Extract the [X, Y] coordinate from the center of the cell holding the provided text.  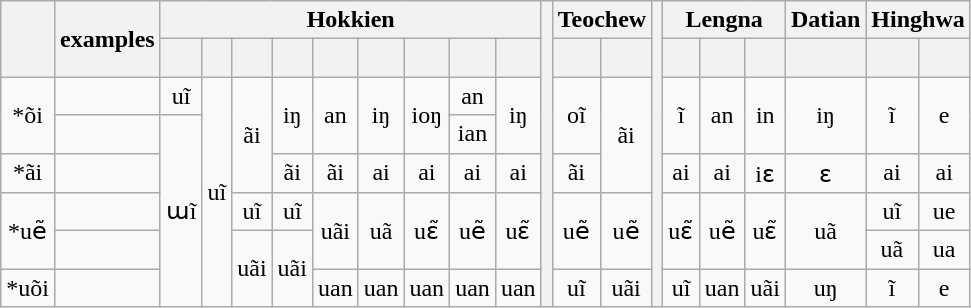
ian [473, 134]
*ãi [28, 173]
*uõi [28, 288]
*uẽ [28, 231]
Hinghwa [918, 20]
uŋ [825, 288]
ua [944, 250]
examples [107, 39]
*õi [28, 115]
oĩ [576, 115]
Hokkien [350, 20]
iɛ [765, 173]
Teochew [602, 20]
ɛ [825, 173]
Datian [825, 20]
ioŋ [427, 115]
ue [944, 212]
ɯĩ [181, 211]
in [765, 115]
Lengna [724, 20]
